Return the (x, y) coordinate for the center point of the cell that contains the specified text.  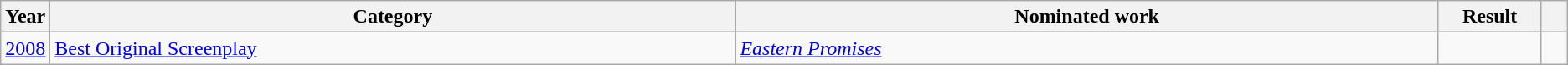
Category (393, 17)
Best Original Screenplay (393, 48)
Result (1489, 17)
Nominated work (1087, 17)
2008 (25, 48)
Year (25, 17)
Eastern Promises (1087, 48)
